Provide the (x, y) coordinate of the cell's center where the given text is located.  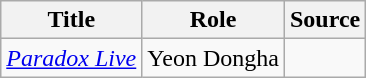
Role (214, 20)
Paradox Live (72, 58)
Yeon Dongha (214, 58)
Title (72, 20)
Source (324, 20)
